Detect which cell encompasses the target text, then output its [X, Y] center coordinate. 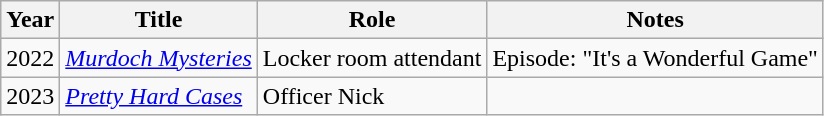
Pretty Hard Cases [158, 96]
Year [30, 20]
2022 [30, 58]
Role [372, 20]
2023 [30, 96]
Locker room attendant [372, 58]
Officer Nick [372, 96]
Episode: "It's a Wonderful Game" [656, 58]
Notes [656, 20]
Title [158, 20]
Murdoch Mysteries [158, 58]
